Pinpoint the cell where the given text exists, returning its (X, Y) midpoint coordinate. 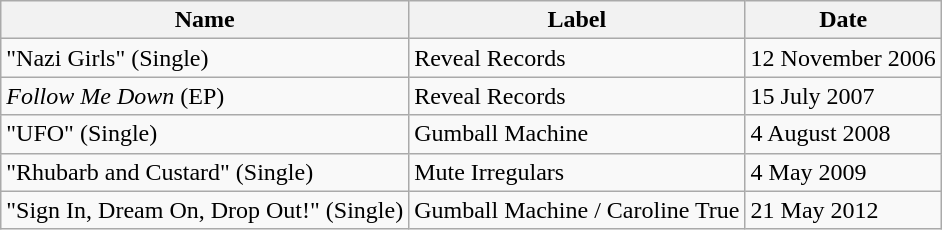
Mute Irregulars (577, 172)
Follow Me Down (EP) (205, 96)
4 August 2008 (843, 134)
4 May 2009 (843, 172)
15 July 2007 (843, 96)
Label (577, 20)
"UFO" (Single) (205, 134)
"Nazi Girls" (Single) (205, 58)
21 May 2012 (843, 210)
"Rhubarb and Custard" (Single) (205, 172)
Gumball Machine / Caroline True (577, 210)
Date (843, 20)
12 November 2006 (843, 58)
Gumball Machine (577, 134)
Name (205, 20)
"Sign In, Dream On, Drop Out!" (Single) (205, 210)
